Scan for the cell matching the given text and deliver its [x, y] coordinate at center. 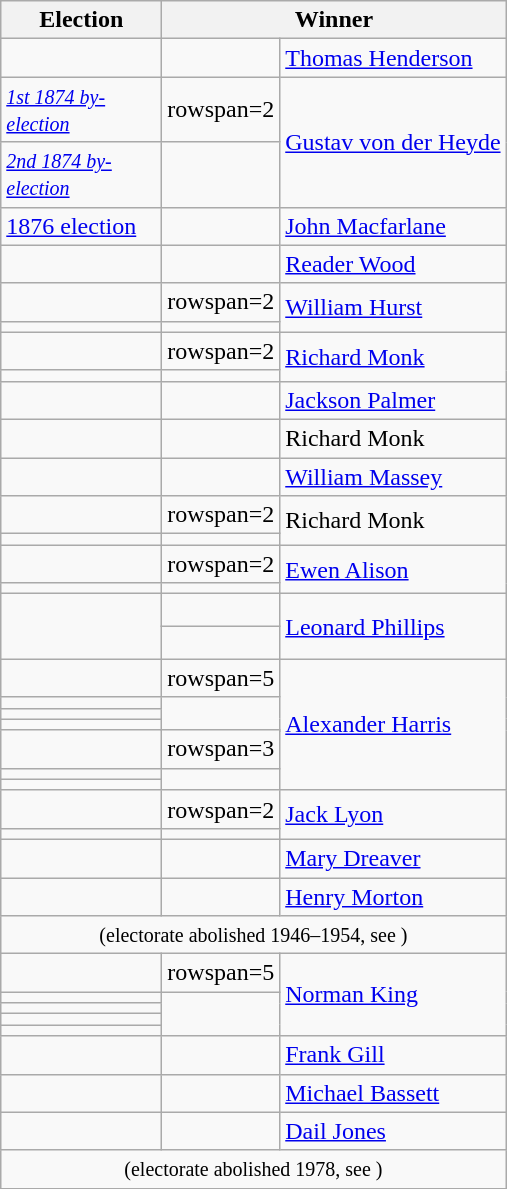
(electorate abolished 1978, see ) [254, 1169]
rowspan=3 [221, 749]
John Macfarlane [393, 226]
Frank Gill [393, 1055]
Michael Bassett [393, 1093]
Jackson Palmer [393, 400]
Mary Dreaver [393, 858]
Election [82, 20]
Jack Lyon [393, 814]
1876 election [82, 226]
Winner [334, 20]
(electorate abolished 1946–1954, see ) [254, 935]
Alexander Harris [393, 724]
Leonard Phillips [393, 626]
Ewen Alison [393, 570]
Dail Jones [393, 1131]
William Hurst [393, 308]
Henry Morton [393, 897]
Gustav von der Heyde [393, 142]
Norman King [393, 995]
William Massey [393, 477]
2nd 1874 by-election [82, 174]
1st 1874 by-election [82, 110]
Reader Wood [393, 264]
Thomas Henderson [393, 58]
